Identify which cell holds the provided text, then report its (x, y) central coordinate. 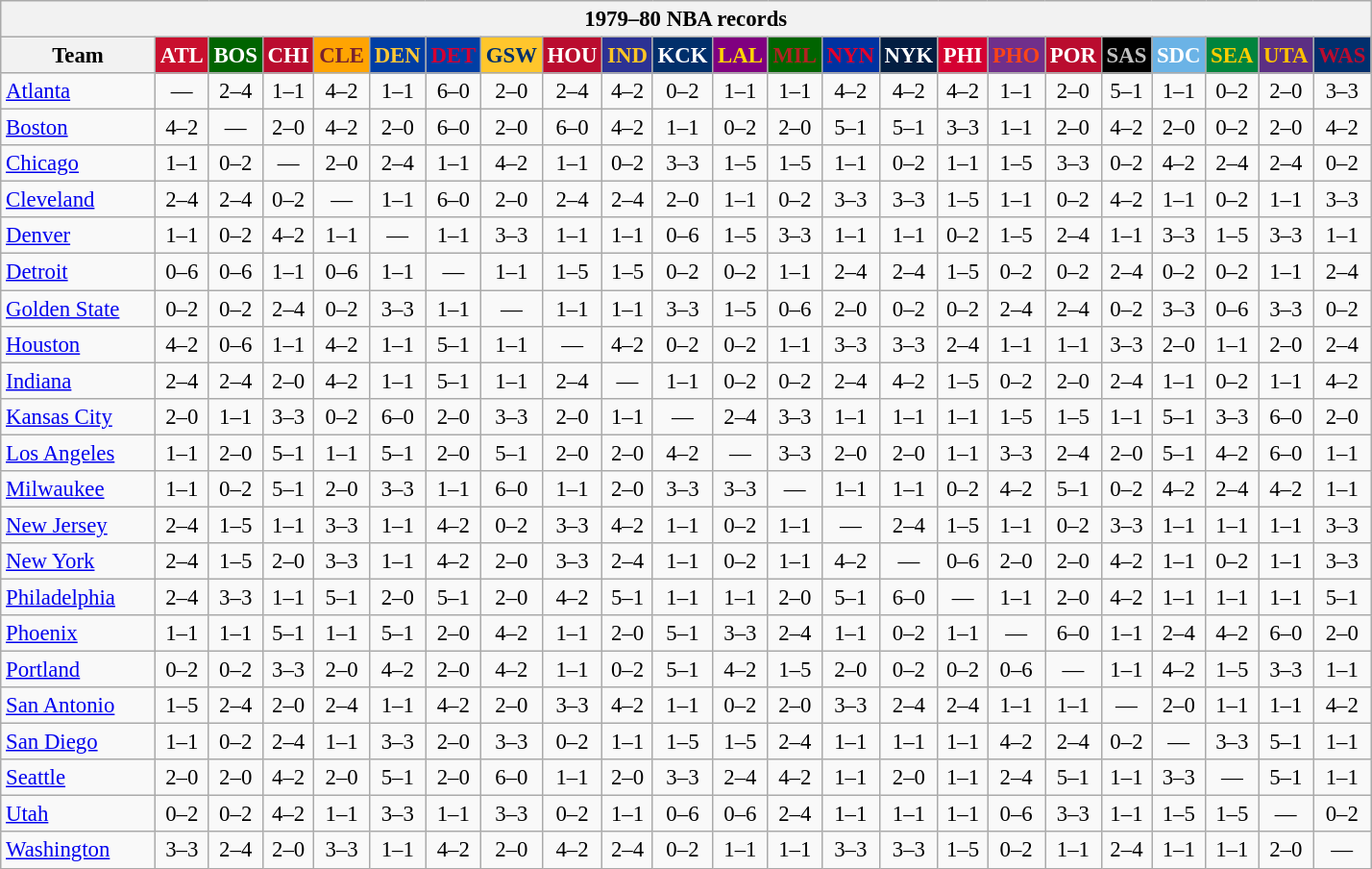
Seattle (79, 778)
HOU (573, 56)
San Diego (79, 742)
ATL (182, 56)
PHO (1017, 56)
WAS (1342, 56)
Indiana (79, 381)
Kansas City (79, 416)
Houston (79, 344)
Utah (79, 814)
Atlanta (79, 91)
KCK (682, 56)
NYN (850, 56)
Portland (79, 670)
SAS (1126, 56)
Team (79, 56)
Golden State (79, 309)
1979–80 NBA records (686, 19)
SEA (1232, 56)
CHI (288, 56)
NYK (909, 56)
BOS (235, 56)
MIL (795, 56)
POR (1074, 56)
DET (453, 56)
Detroit (79, 272)
Denver (79, 236)
UTA (1286, 56)
DEN (398, 56)
Cleveland (79, 200)
GSW (512, 56)
San Antonio (79, 706)
Chicago (79, 163)
CLE (342, 56)
Boston (79, 128)
New Jersey (79, 525)
New York (79, 561)
SDC (1179, 56)
Washington (79, 851)
Milwaukee (79, 489)
Phoenix (79, 633)
Los Angeles (79, 453)
IND (627, 56)
Philadelphia (79, 597)
LAL (740, 56)
PHI (963, 56)
